Identify which cell holds the provided text, then report its [x, y] central coordinate. 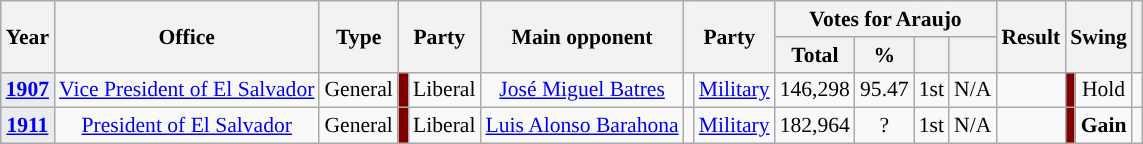
Luis Alonso Barahona [582, 126]
Main opponent [582, 36]
Year [28, 36]
Office [186, 36]
% [884, 55]
Gain [1103, 126]
95.47 [884, 90]
Vice President of El Salvador [186, 90]
Total [815, 55]
José Miguel Batres [582, 90]
Type [358, 36]
Result [1030, 36]
President of El Salvador [186, 126]
182,964 [815, 126]
Hold [1103, 90]
? [884, 126]
146,298 [815, 90]
Swing [1098, 36]
1907 [28, 90]
1911 [28, 126]
Votes for Araujo [886, 19]
